From the cell containing the given text, extract its center point as (X, Y) coordinate. 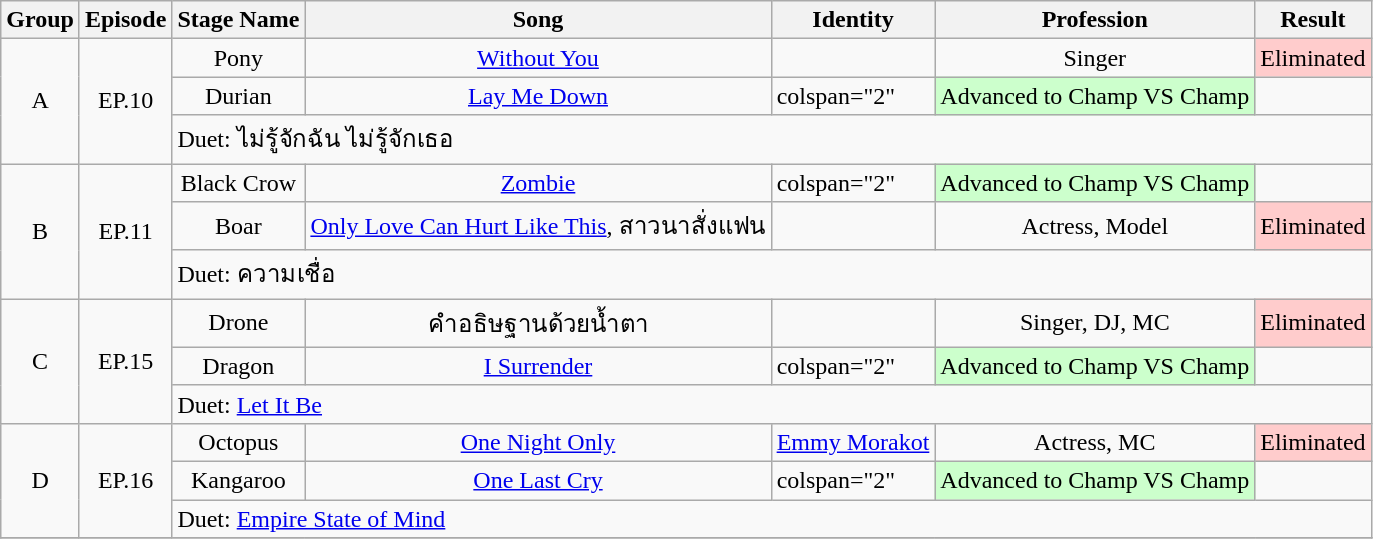
Profession (1095, 20)
Kangaroo (238, 480)
Episode (125, 20)
Lay Me Down (538, 96)
Duet: Empire State of Mind (772, 519)
Song (538, 20)
EP.11 (125, 232)
D (40, 480)
Without You (538, 58)
EP.15 (125, 362)
Durian (238, 96)
คำอธิษฐานด้วยน้ำตา (538, 324)
Zombie (538, 183)
Boar (238, 226)
I Surrender (538, 366)
Actress, MC (1095, 442)
Actress, Model (1095, 226)
Duet: Let It Be (772, 404)
A (40, 102)
Duet: ไม่รู้จักฉัน ไม่รู้จักเธอ (772, 140)
Only Love Can Hurt Like This, สาวนาสั่งแฟน (538, 226)
Singer, DJ, MC (1095, 324)
Stage Name (238, 20)
Pony (238, 58)
EP.16 (125, 480)
C (40, 362)
Group (40, 20)
One Last Cry (538, 480)
Identity (853, 20)
B (40, 232)
One Night Only (538, 442)
EP.10 (125, 102)
Drone (238, 324)
Singer (1095, 58)
Dragon (238, 366)
Duet: ความเชื่อ (772, 274)
Emmy Morakot (853, 442)
Octopus (238, 442)
Result (1313, 20)
Black Crow (238, 183)
